Extract the (x, y) coordinate from the center of the cell holding the provided text.  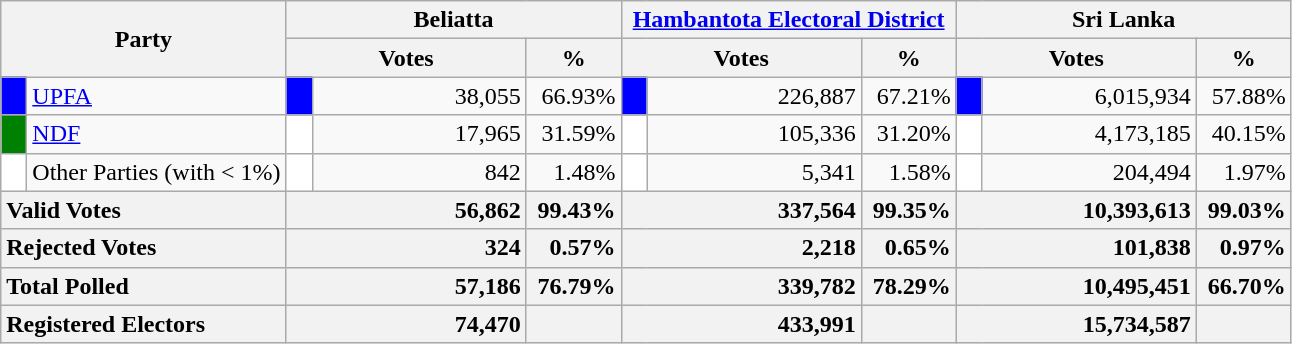
339,782 (741, 286)
Beliatta (454, 20)
UPFA (156, 96)
67.21% (908, 96)
99.03% (1244, 210)
1.58% (908, 172)
0.65% (908, 248)
76.79% (574, 286)
56,862 (406, 210)
15,734,587 (1076, 324)
1.48% (574, 172)
10,393,613 (1076, 210)
66.93% (574, 96)
66.70% (1244, 286)
101,838 (1076, 248)
Valid Votes (144, 210)
10,495,451 (1076, 286)
204,494 (1089, 172)
99.43% (574, 210)
Total Polled (144, 286)
57,186 (406, 286)
4,173,185 (1089, 134)
0.97% (1244, 248)
31.59% (574, 134)
226,887 (754, 96)
99.35% (908, 210)
74,470 (406, 324)
Hambantota Electoral District (788, 20)
38,055 (419, 96)
Rejected Votes (144, 248)
105,336 (754, 134)
NDF (156, 134)
Other Parties (with < 1%) (156, 172)
2,218 (741, 248)
78.29% (908, 286)
Sri Lanka (1124, 20)
0.57% (574, 248)
433,991 (741, 324)
Registered Electors (144, 324)
5,341 (754, 172)
57.88% (1244, 96)
842 (419, 172)
6,015,934 (1089, 96)
31.20% (908, 134)
17,965 (419, 134)
1.97% (1244, 172)
40.15% (1244, 134)
324 (406, 248)
337,564 (741, 210)
Party (144, 39)
